Find where the given text appears and provide that cell's center as [X, Y] coordinate. 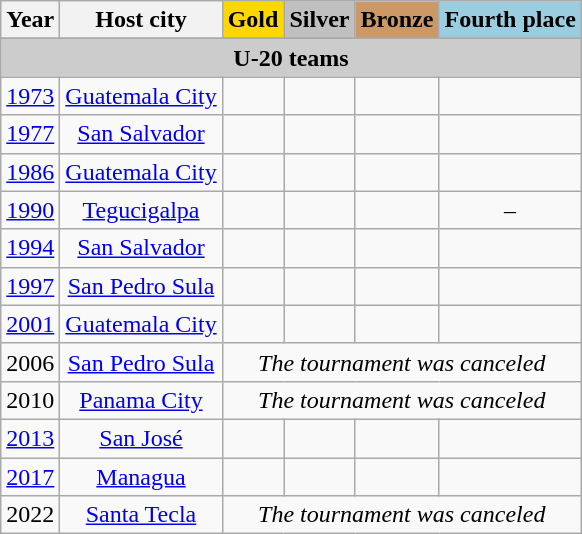
Fourth place [510, 20]
1986 [30, 172]
Bronze [397, 20]
2022 [30, 515]
Santa Tecla [141, 515]
2006 [30, 362]
2017 [30, 477]
Host city [141, 20]
1973 [30, 96]
Gold [253, 20]
1994 [30, 248]
2010 [30, 400]
1977 [30, 134]
1997 [30, 286]
Year [30, 20]
1990 [30, 210]
Panama City [141, 400]
San José [141, 438]
Silver [320, 20]
2001 [30, 324]
– [510, 210]
U-20 teams [292, 58]
Tegucigalpa [141, 210]
2013 [30, 438]
Managua [141, 477]
